Determine the [x, y] coordinate at the center of the cell enclosing the given text.  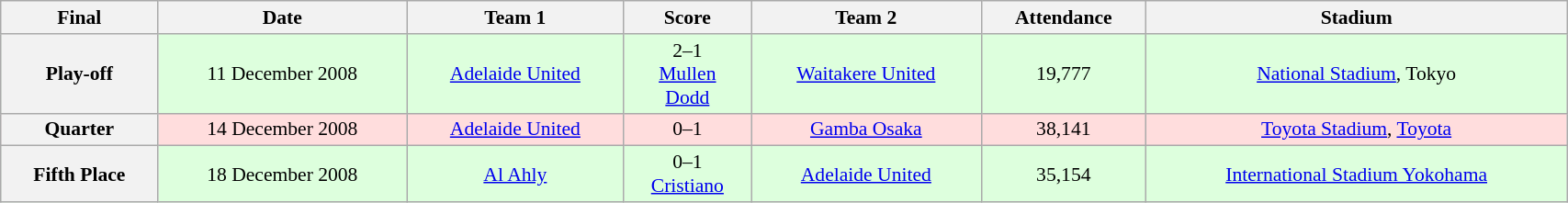
National Stadium, Tokyo [1357, 73]
Al Ahly [515, 175]
0–1Cristiano [687, 175]
Final [79, 17]
Score [687, 17]
2–1Mullen Dodd [687, 73]
Waitakere United [866, 73]
19,777 [1064, 73]
11 December 2008 [283, 73]
Team 2 [866, 17]
Date [283, 17]
Quarter [79, 130]
38,141 [1064, 130]
Stadium [1357, 17]
0–1 [687, 130]
Toyota Stadium, Toyota [1357, 130]
International Stadium Yokohama [1357, 175]
14 December 2008 [283, 130]
Fifth Place [79, 175]
Play-off [79, 73]
35,154 [1064, 175]
Attendance [1064, 17]
Gamba Osaka [866, 130]
Team 1 [515, 17]
18 December 2008 [283, 175]
